Output the (X, Y) coordinate of the center of the cell containing the given text.  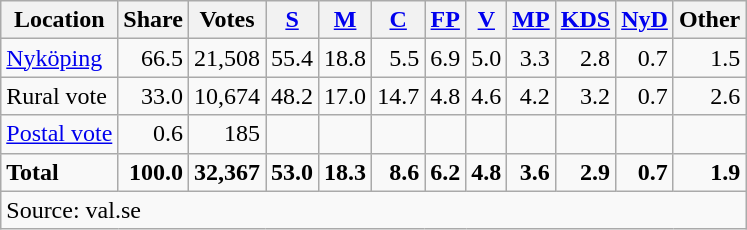
Votes (226, 20)
NyD (645, 20)
2.6 (709, 96)
8.6 (398, 172)
KDS (585, 20)
5.0 (486, 58)
Nyköping (60, 58)
6.2 (446, 172)
Total (60, 172)
100.0 (154, 172)
21,508 (226, 58)
2.9 (585, 172)
3.3 (531, 58)
2.8 (585, 58)
0.6 (154, 134)
Rural vote (60, 96)
18.3 (346, 172)
3.6 (531, 172)
C (398, 20)
10,674 (226, 96)
Location (60, 20)
6.9 (446, 58)
55.4 (292, 58)
1.5 (709, 58)
185 (226, 134)
V (486, 20)
FP (446, 20)
S (292, 20)
33.0 (154, 96)
66.5 (154, 58)
M (346, 20)
14.7 (398, 96)
32,367 (226, 172)
18.8 (346, 58)
1.9 (709, 172)
Postal vote (60, 134)
48.2 (292, 96)
4.6 (486, 96)
17.0 (346, 96)
Share (154, 20)
MP (531, 20)
Other (709, 20)
4.2 (531, 96)
3.2 (585, 96)
5.5 (398, 58)
53.0 (292, 172)
Source: val.se (374, 210)
